Pinpoint the cell where the given text exists, returning its [x, y] midpoint coordinate. 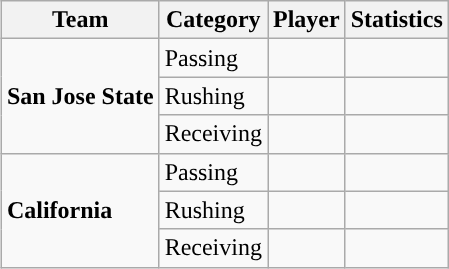
Player [307, 20]
Team [80, 20]
California [80, 210]
Statistics [396, 20]
San Jose State [80, 96]
Category [213, 20]
